Return the (x, y) coordinate for the center point of the cell that contains the specified text.  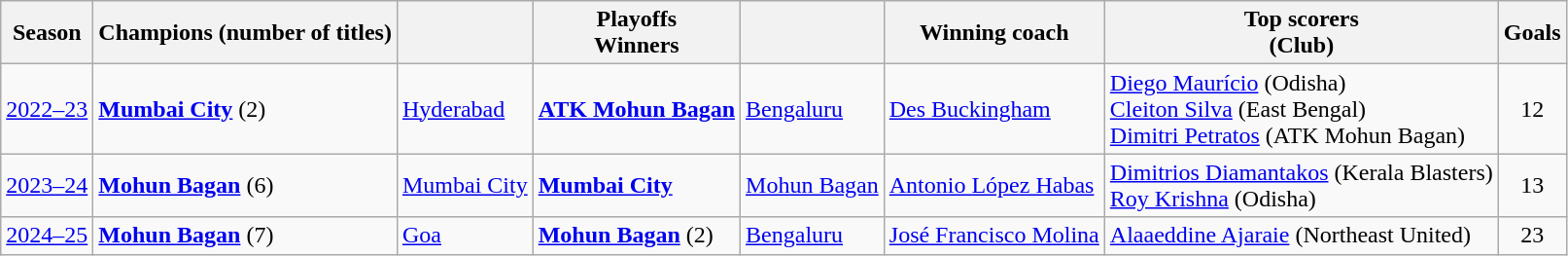
13 (1532, 185)
Champions (number of titles) (245, 33)
Des Buckingham (993, 109)
2023–24 (47, 185)
2024–25 (47, 236)
Antonio López Habas (993, 185)
Mohun Bagan (6) (245, 185)
Mohun Bagan (2) (636, 236)
Mumbai City (2) (245, 109)
Winning coach (993, 33)
Dimitrios Diamantakos (Kerala Blasters) Roy Krishna (Odisha) (1301, 185)
Hyderabad (465, 109)
ATK Mohun Bagan (636, 109)
Mohun Bagan (813, 185)
Top scorers(Club) (1301, 33)
Goals (1532, 33)
Diego Maurício (Odisha) Cleiton Silva (East Bengal) Dimitri Petratos (ATK Mohun Bagan) (1301, 109)
Alaaeddine Ajaraie (Northeast United) (1301, 236)
Season (47, 33)
Mohun Bagan (7) (245, 236)
Playoffs Winners (636, 33)
Goa (465, 236)
José Francisco Molina (993, 236)
12 (1532, 109)
2022–23 (47, 109)
23 (1532, 236)
